From the cell containing the given text, extract its center point as [x, y] coordinate. 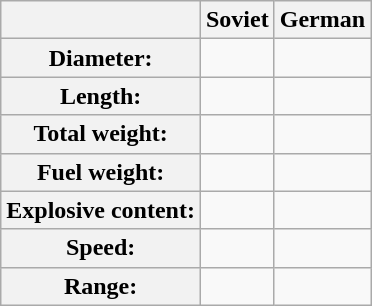
Explosive content: [101, 210]
Fuel weight: [101, 172]
Range: [101, 286]
Total weight: [101, 134]
Speed: [101, 248]
Length: [101, 96]
Diameter: [101, 58]
Soviet [237, 20]
German [322, 20]
